Search for the cell housing the specified text and yield its [x, y] center coordinate. 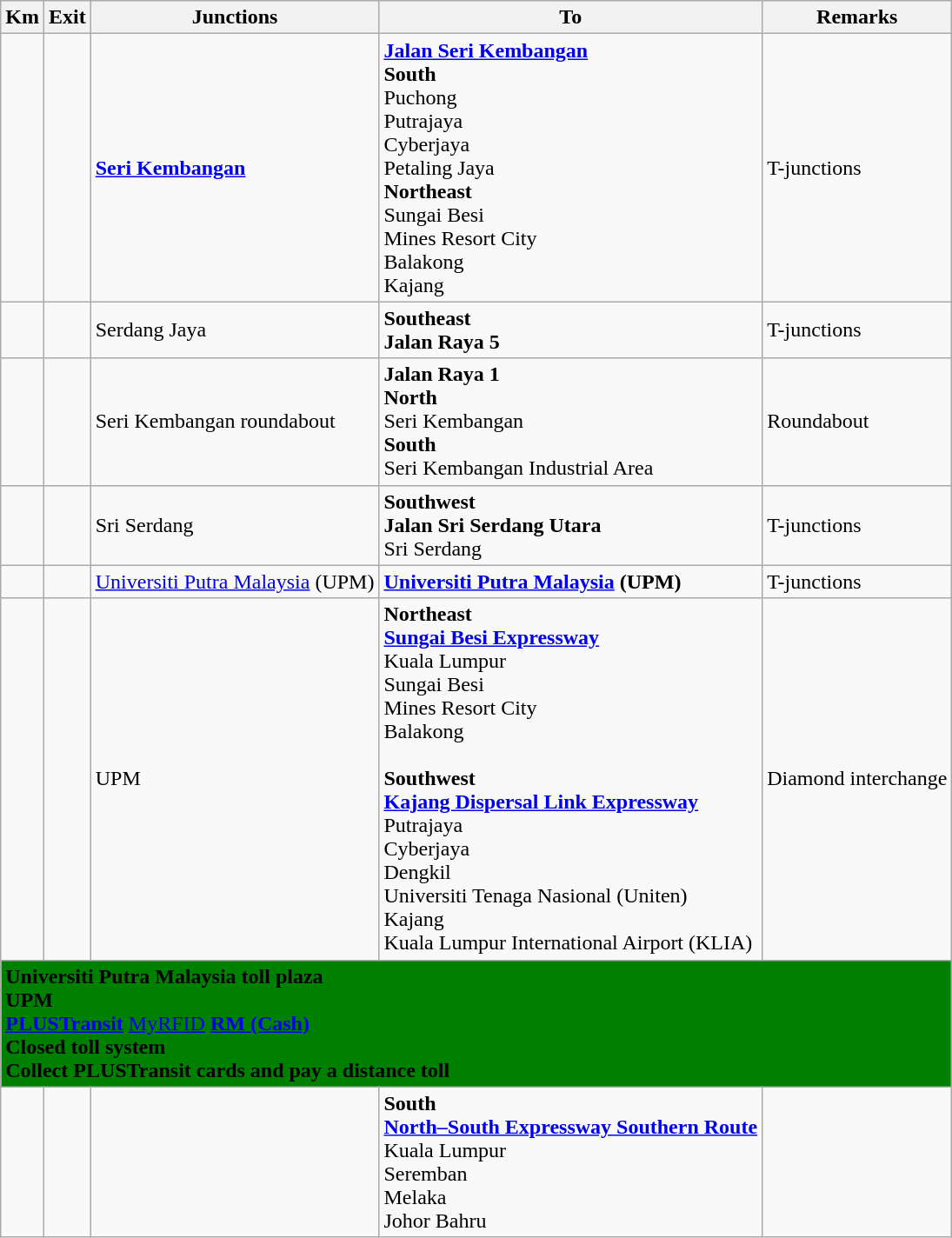
Seri Kembangan roundabout [235, 422]
South North–South Expressway Southern RouteKuala LumpurSerembanMelakaJohor Bahru [570, 1161]
Remarks [857, 17]
Roundabout [857, 422]
Km [23, 17]
Jalan Raya 1NorthSeri KembanganSouthSeri Kembangan Industrial Area [570, 422]
To [570, 17]
Serdang Jaya [235, 330]
Universiti Putra Malaysia toll plazaUPMPLUSTransit MyRFID RM (Cash)Closed toll systemCollect PLUSTransit cards and pay a distance toll [476, 1023]
Jalan Seri KembanganSouthPuchongPutrajayaCyberjayaPetaling JayaNortheastSungai BesiMines Resort CityBalakongKajang [570, 168]
SoutheastJalan Raya 5 [570, 330]
Junctions [235, 17]
UPM [235, 779]
Diamond interchange [857, 779]
Seri Kembangan [235, 168]
SouthwestJalan Sri Serdang UtaraSri Serdang [570, 525]
Exit [67, 17]
Sri Serdang [235, 525]
